Capture the cell that displays the provided text and extract its (x, y) central coordinate. 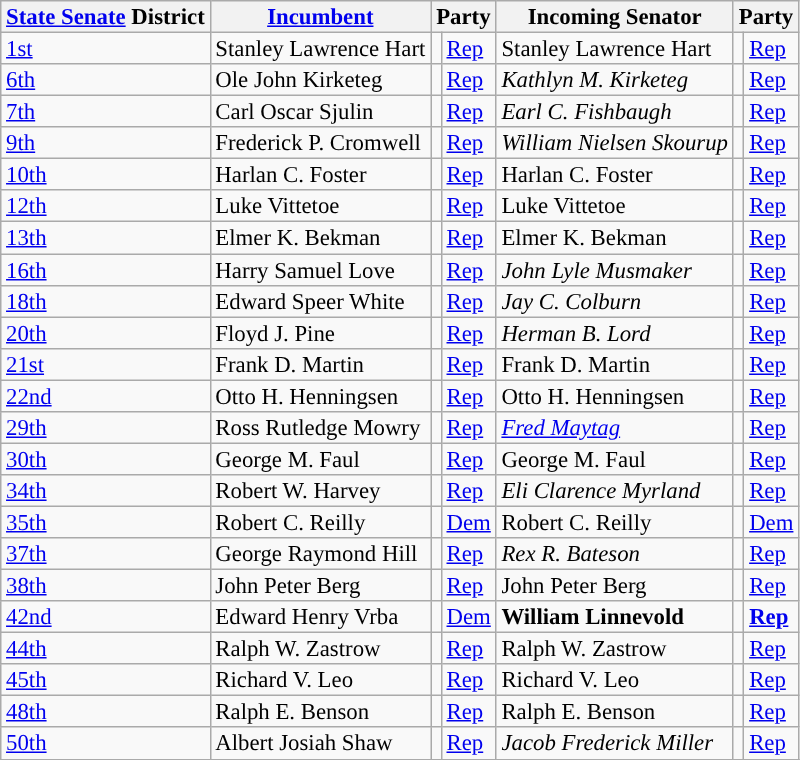
34th (106, 491)
Eli Clarence Myrland (614, 491)
48th (106, 712)
16th (106, 270)
35th (106, 522)
Ross Rutledge Mowry (320, 428)
Jacob Frederick Miller (614, 744)
Frederick P. Cromwell (320, 143)
37th (106, 554)
Floyd J. Pine (320, 333)
Kathlyn M. Kirketeg (614, 80)
30th (106, 459)
George Raymond Hill (320, 554)
22nd (106, 396)
John Lyle Musmaker (614, 270)
10th (106, 175)
Jay C. Colburn (614, 301)
Carl Oscar Sjulin (320, 112)
21st (106, 364)
Incoming Senator (614, 17)
Earl C. Fishbaugh (614, 112)
Ole John Kirketeg (320, 80)
42nd (106, 617)
13th (106, 238)
44th (106, 649)
38th (106, 586)
Fred Maytag (614, 428)
William Nielsen Skourup (614, 143)
6th (106, 80)
Edward Speer White (320, 301)
18th (106, 301)
Herman B. Lord (614, 333)
Robert W. Harvey (320, 491)
1st (106, 49)
Incumbent (320, 17)
Edward Henry Vrba (320, 617)
7th (106, 112)
12th (106, 206)
29th (106, 428)
Harry Samuel Love (320, 270)
20th (106, 333)
William Linnevold (614, 617)
State Senate District (106, 17)
45th (106, 680)
9th (106, 143)
Albert Josiah Shaw (320, 744)
Rex R. Bateson (614, 554)
50th (106, 744)
